Detect which cell encompasses the target text, then output its [x, y] center coordinate. 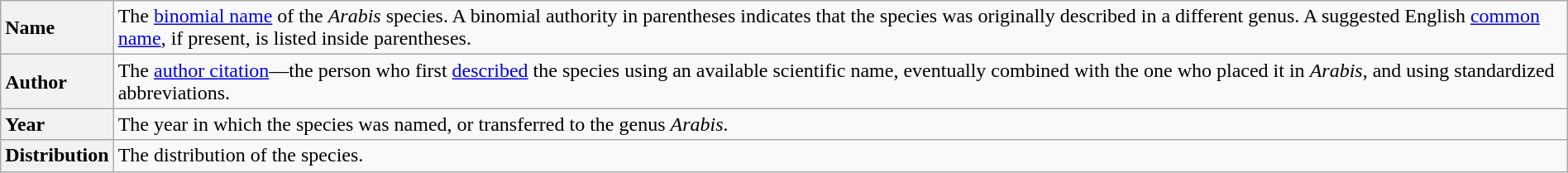
Name [57, 28]
Distribution [57, 156]
The distribution of the species. [840, 156]
Author [57, 81]
The year in which the species was named, or transferred to the genus Arabis. [840, 124]
Year [57, 124]
